Return the [X, Y] coordinate for the center point of the cell that contains the specified text.  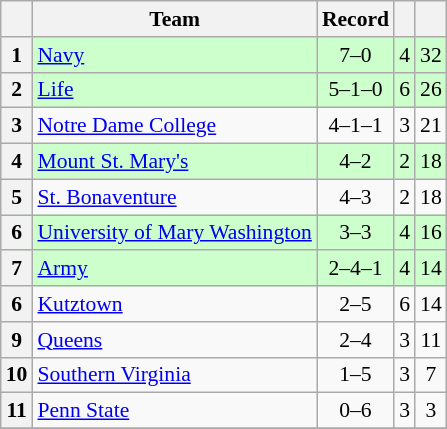
2–4–1 [356, 269]
4–3 [356, 197]
Army [174, 269]
5 [17, 197]
1–5 [356, 375]
2–5 [356, 304]
9 [17, 340]
Notre Dame College [174, 126]
7–0 [356, 55]
32 [431, 55]
Life [174, 90]
10 [17, 375]
0–6 [356, 411]
26 [431, 90]
5–1–0 [356, 90]
16 [431, 233]
Kutztown [174, 304]
3–3 [356, 233]
Southern Virginia [174, 375]
Navy [174, 55]
21 [431, 126]
2–4 [356, 340]
Queens [174, 340]
University of Mary Washington [174, 233]
1 [17, 55]
Penn State [174, 411]
4–1–1 [356, 126]
Mount St. Mary's [174, 162]
Record [356, 19]
Team [174, 19]
St. Bonaventure [174, 197]
4–2 [356, 162]
